Pinpoint the cell where the given text exists, returning its (X, Y) midpoint coordinate. 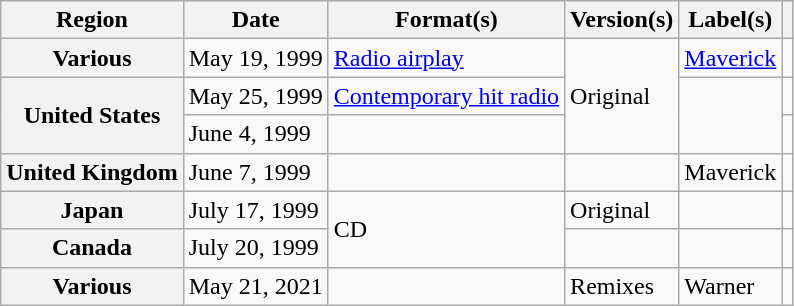
Region (92, 20)
CD (446, 229)
May 25, 1999 (256, 96)
May 21, 2021 (256, 286)
Date (256, 20)
Japan (92, 210)
Format(s) (446, 20)
Canada (92, 248)
Label(s) (730, 20)
July 17, 1999 (256, 210)
May 19, 1999 (256, 58)
Warner (730, 286)
June 7, 1999 (256, 172)
United Kingdom (92, 172)
Radio airplay (446, 58)
Contemporary hit radio (446, 96)
United States (92, 115)
July 20, 1999 (256, 248)
Remixes (622, 286)
June 4, 1999 (256, 134)
Version(s) (622, 20)
